Scan for the cell matching the given text and deliver its [x, y] coordinate at center. 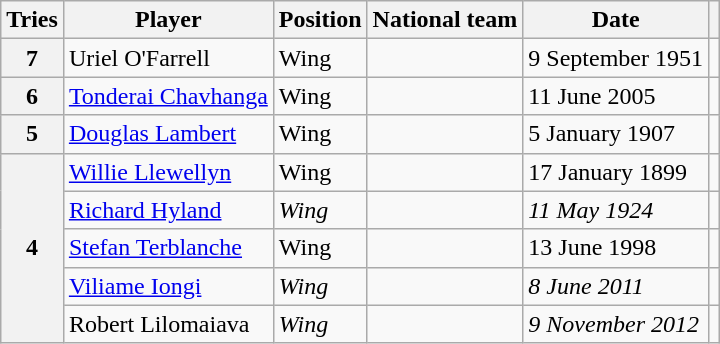
5 [32, 134]
Tries [32, 20]
9 November 2012 [616, 324]
9 September 1951 [616, 58]
11 June 2005 [616, 96]
8 June 2011 [616, 286]
Date [616, 20]
Viliame Iongi [168, 286]
11 May 1924 [616, 210]
5 January 1907 [616, 134]
Richard Hyland [168, 210]
Player [168, 20]
National team [445, 20]
Stefan Terblanche [168, 248]
17 January 1899 [616, 172]
Willie Llewellyn [168, 172]
Douglas Lambert [168, 134]
Uriel O'Farrell [168, 58]
4 [32, 248]
Robert Lilomaiava [168, 324]
6 [32, 96]
7 [32, 58]
Position [320, 20]
13 June 1998 [616, 248]
Tonderai Chavhanga [168, 96]
